Provide the [X, Y] coordinate of the cell's center where the given text is located.  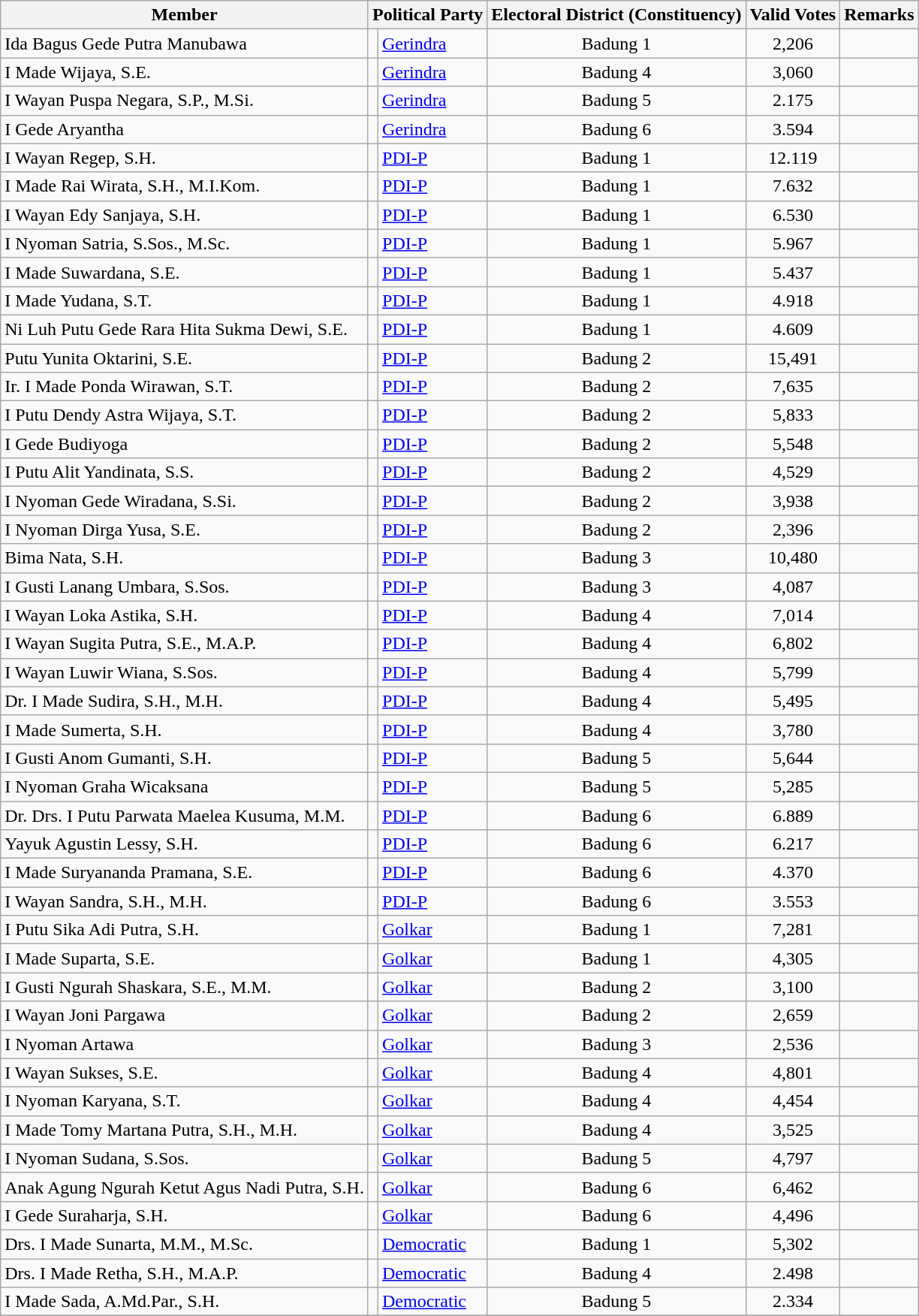
7.632 [793, 186]
4,797 [793, 1158]
Putu Yunita Oktarini, S.E. [185, 358]
5.967 [793, 243]
2.175 [793, 101]
I Made Sada, A.Md.Par., S.H. [185, 1302]
6.530 [793, 215]
Member [185, 15]
I Wayan Joni Pargawa [185, 1016]
Remarks [879, 15]
7,014 [793, 615]
I Made Tomy Martana Putra, S.H., M.H. [185, 1130]
2,536 [793, 1044]
2,206 [793, 44]
I Nyoman Gede Wiradana, S.Si. [185, 501]
3,060 [793, 72]
4,529 [793, 472]
2.334 [793, 1302]
I Nyoman Karyana, S.T. [185, 1101]
4.609 [793, 329]
I Made Sumerta, S.H. [185, 729]
5,302 [793, 1244]
3.594 [793, 129]
Political Party [427, 15]
12.119 [793, 158]
5,833 [793, 415]
I Gusti Ngurah Shaskara, S.E., M.M. [185, 987]
I Nyoman Artawa [185, 1044]
I Nyoman Sudana, S.Sos. [185, 1158]
I Wayan Edy Sanjaya, S.H. [185, 215]
Electoral District (Constituency) [616, 15]
2,396 [793, 530]
Ni Luh Putu Gede Rara Hita Sukma Dewi, S.E. [185, 329]
6,802 [793, 644]
4,454 [793, 1101]
I Putu Dendy Astra Wijaya, S.T. [185, 415]
5,285 [793, 786]
3,525 [793, 1130]
Dr. Drs. I Putu Parwata Maelea Kusuma, M.M. [185, 815]
2,659 [793, 1016]
I Putu Alit Yandinata, S.S. [185, 472]
7,281 [793, 930]
I Made Wijaya, S.E. [185, 72]
4,801 [793, 1073]
Drs. I Made Retha, S.H., M.A.P. [185, 1273]
5,548 [793, 444]
10,480 [793, 558]
6.889 [793, 815]
I Wayan Loka Astika, S.H. [185, 615]
Dr. I Made Sudira, S.H., M.H. [185, 701]
15,491 [793, 358]
I Made Suwardana, S.E. [185, 272]
3,100 [793, 987]
I Wayan Sukses, S.E. [185, 1073]
5.437 [793, 272]
4,087 [793, 587]
4,305 [793, 958]
5,644 [793, 758]
4.918 [793, 300]
I Putu Sika Adi Putra, S.H. [185, 930]
I Wayan Puspa Negara, S.P., M.Si. [185, 101]
I Nyoman Dirga Yusa, S.E. [185, 530]
Yayuk Agustin Lessy, S.H. [185, 844]
Ida Bagus Gede Putra Manubawa [185, 44]
Anak Agung Ngurah Ketut Agus Nadi Putra, S.H. [185, 1187]
Valid Votes [793, 15]
I Wayan Sandra, S.H., M.H. [185, 901]
2.498 [793, 1273]
I Made Suparta, S.E. [185, 958]
Drs. I Made Sunarta, M.M., M.Sc. [185, 1244]
3,780 [793, 729]
I Gede Aryantha [185, 129]
6,462 [793, 1187]
Ir. I Made Ponda Wirawan, S.T. [185, 387]
I Wayan Sugita Putra, S.E., M.A.P. [185, 644]
I Nyoman Satria, S.Sos., M.Sc. [185, 243]
4.370 [793, 873]
4,496 [793, 1215]
I Nyoman Graha Wicaksana [185, 786]
5,799 [793, 672]
6.217 [793, 844]
I Made Suryananda Pramana, S.E. [185, 873]
I Gusti Lanang Umbara, S.Sos. [185, 587]
3.553 [793, 901]
5,495 [793, 701]
I Gede Budiyoga [185, 444]
3,938 [793, 501]
I Made Yudana, S.T. [185, 300]
I Wayan Luwir Wiana, S.Sos. [185, 672]
I Made Rai Wirata, S.H., M.I.Kom. [185, 186]
I Gusti Anom Gumanti, S.H. [185, 758]
I Gede Suraharja, S.H. [185, 1215]
7,635 [793, 387]
I Wayan Regep, S.H. [185, 158]
Bima Nata, S.H. [185, 558]
